Detect which cell encompasses the target text, then output its [x, y] center coordinate. 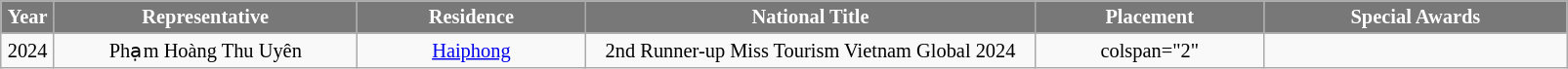
Placement [1149, 17]
Representative [205, 17]
Special Awards [1416, 17]
Phạm Hoàng Thu Uyên [205, 51]
Residence [471, 17]
colspan="2" [1149, 51]
2nd Runner-up Miss Tourism Vietnam Global 2024 [811, 51]
2024 [27, 51]
National Title [811, 17]
Haiphong [471, 51]
Year [27, 17]
